Locate the cell with the specified text and output its [x, y] center coordinate. 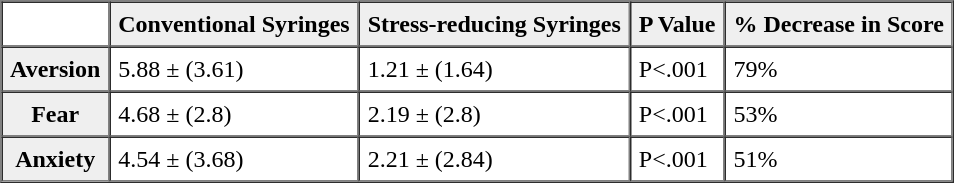
53% [838, 114]
P Value [678, 24]
Aversion [55, 68]
5.88 ± (3.61) [234, 68]
4.54 ± (3.68) [234, 158]
Stress-reducing Syringes [494, 24]
Fear [55, 114]
2.21 ± (2.84) [494, 158]
Conventional Syringes [234, 24]
4.68 ± (2.8) [234, 114]
Anxiety [55, 158]
2.19 ± (2.8) [494, 114]
1.21 ± (1.64) [494, 68]
79% [838, 68]
% Decrease in Score [838, 24]
51% [838, 158]
